Determine the (X, Y) coordinate at the center of the cell enclosing the given text.  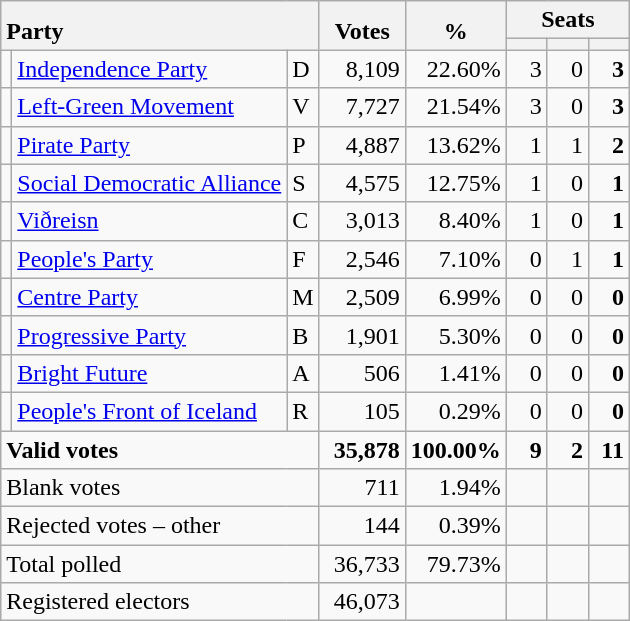
People's Front of Iceland (150, 411)
3,013 (362, 221)
5.30% (456, 335)
100.00% (456, 449)
Centre Party (150, 297)
4,575 (362, 183)
105 (362, 411)
V (303, 107)
B (303, 335)
Votes (362, 26)
36,733 (362, 564)
144 (362, 526)
D (303, 69)
1,901 (362, 335)
2,546 (362, 259)
Independence Party (150, 69)
79.73% (456, 564)
6.99% (456, 297)
Viðreisn (150, 221)
R (303, 411)
12.75% (456, 183)
Registered electors (160, 602)
% (456, 26)
1.94% (456, 488)
M (303, 297)
Left-Green Movement (150, 107)
46,073 (362, 602)
9 (526, 449)
1.41% (456, 373)
People's Party (150, 259)
35,878 (362, 449)
13.62% (456, 145)
Progressive Party (150, 335)
711 (362, 488)
7.10% (456, 259)
A (303, 373)
Seats (568, 20)
0.29% (456, 411)
F (303, 259)
0.39% (456, 526)
506 (362, 373)
Party (160, 26)
21.54% (456, 107)
Blank votes (160, 488)
Valid votes (160, 449)
2,509 (362, 297)
7,727 (362, 107)
Bright Future (150, 373)
Total polled (160, 564)
C (303, 221)
Social Democratic Alliance (150, 183)
11 (608, 449)
Rejected votes – other (160, 526)
22.60% (456, 69)
8.40% (456, 221)
P (303, 145)
Pirate Party (150, 145)
8,109 (362, 69)
4,887 (362, 145)
S (303, 183)
